Output the [X, Y] coordinate of the center of the cell containing the given text.  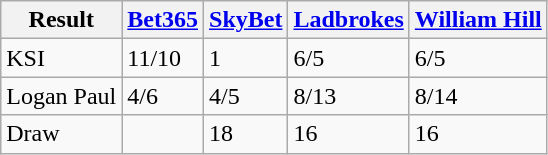
KSI [62, 58]
1 [246, 58]
18 [246, 134]
Draw [62, 134]
SkyBet [246, 20]
Bet365 [163, 20]
Logan Paul [62, 96]
Result [62, 20]
11/10 [163, 58]
Ladbrokes [348, 20]
William Hill [478, 20]
4/6 [163, 96]
4/5 [246, 96]
8/13 [348, 96]
8/14 [478, 96]
